Identify which cell holds the provided text, then report its [x, y] central coordinate. 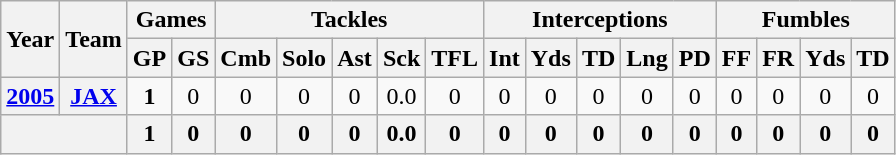
FR [778, 58]
Sck [401, 58]
Team [94, 39]
GS [194, 58]
Ast [355, 58]
FF [736, 58]
TFL [455, 58]
2005 [30, 96]
Fumbles [806, 20]
Tackles [350, 20]
Interceptions [600, 20]
Games [170, 20]
Cmb [246, 58]
Lng [647, 58]
Solo [304, 58]
Year [30, 39]
PD [694, 58]
Int [505, 58]
JAX [94, 96]
GP [149, 58]
